Determine the [X, Y] coordinate at the center of the cell enclosing the given text.  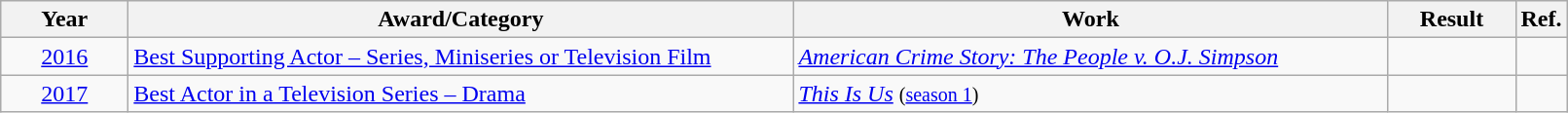
Best Actor in a Television Series – Drama [461, 94]
Best Supporting Actor – Series, Miniseries or Television Film [461, 56]
Ref. [1542, 19]
American Crime Story: The People v. O.J. Simpson [1090, 56]
2017 [64, 94]
Award/Category [461, 19]
Work [1090, 19]
Result [1452, 19]
Year [64, 19]
This Is Us (season 1) [1090, 94]
2016 [64, 56]
